Pinpoint the cell where the given text exists, returning its (X, Y) midpoint coordinate. 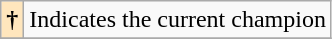
† (12, 20)
Indicates the current champion (178, 20)
